Provide the (x, y) coordinate of the cell's center where the given text is located.  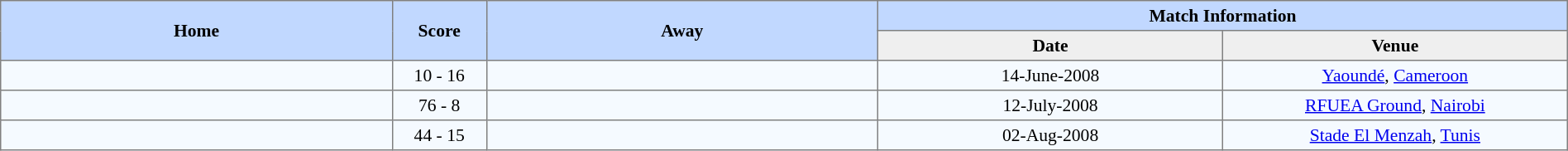
RFUEA Ground, Nairobi (1394, 105)
Away (682, 31)
Home (197, 31)
Venue (1394, 46)
44 - 15 (439, 135)
Yaoundé, Cameroon (1394, 75)
12-July-2008 (1050, 105)
76 - 8 (439, 105)
Match Information (1223, 16)
02-Aug-2008 (1050, 135)
Stade El Menzah, Tunis (1394, 135)
10 - 16 (439, 75)
Score (439, 31)
Date (1050, 46)
14-June-2008 (1050, 75)
